For the text-containing cell, return its midpoint in (X, Y) coordinate format. 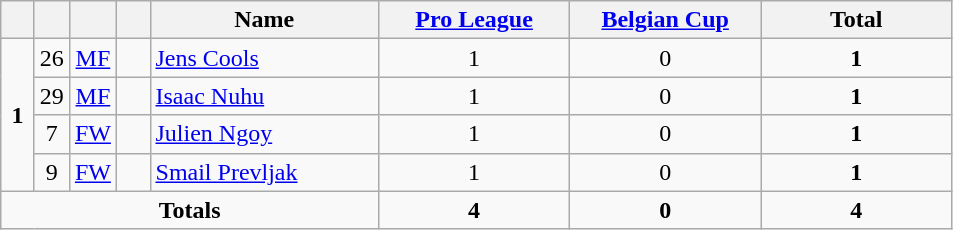
Belgian Cup (666, 20)
26 (52, 58)
9 (52, 172)
Totals (190, 210)
Julien Ngoy (264, 134)
Name (264, 20)
Pro League (474, 20)
Isaac Nuhu (264, 96)
29 (52, 96)
7 (52, 134)
Smail Prevljak (264, 172)
Jens Cools (264, 58)
Total (856, 20)
